Locate the cell with the specified text and output its (X, Y) center coordinate. 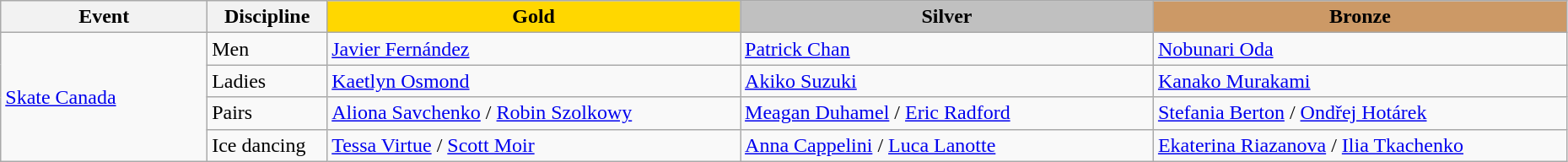
Patrick Chan (947, 49)
Akiko Suzuki (947, 81)
Anna Cappelini / Luca Lanotte (947, 145)
Bronze (1360, 17)
Ice dancing (267, 145)
Pairs (267, 113)
Meagan Duhamel / Eric Radford (947, 113)
Skate Canada (105, 97)
Event (105, 17)
Tessa Virtue / Scott Moir (534, 145)
Gold (534, 17)
Men (267, 49)
Kanako Murakami (1360, 81)
Javier Fernández (534, 49)
Discipline (267, 17)
Ladies (267, 81)
Kaetlyn Osmond (534, 81)
Nobunari Oda (1360, 49)
Ekaterina Riazanova / Ilia Tkachenko (1360, 145)
Silver (947, 17)
Aliona Savchenko / Robin Szolkowy (534, 113)
Stefania Berton / Ondřej Hotárek (1360, 113)
